Return the [x, y] coordinate for the center point of the cell that contains the specified text.  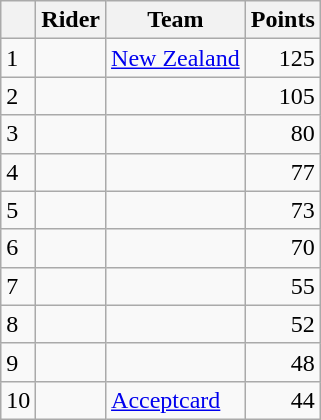
80 [282, 134]
9 [18, 362]
6 [18, 248]
10 [18, 400]
Rider [71, 20]
125 [282, 58]
44 [282, 400]
4 [18, 172]
73 [282, 210]
48 [282, 362]
Team [176, 20]
1 [18, 58]
2 [18, 96]
Acceptcard [176, 400]
3 [18, 134]
105 [282, 96]
7 [18, 286]
77 [282, 172]
52 [282, 324]
55 [282, 286]
5 [18, 210]
70 [282, 248]
8 [18, 324]
Points [282, 20]
New Zealand [176, 58]
